For the text-containing cell, return its midpoint in (X, Y) coordinate format. 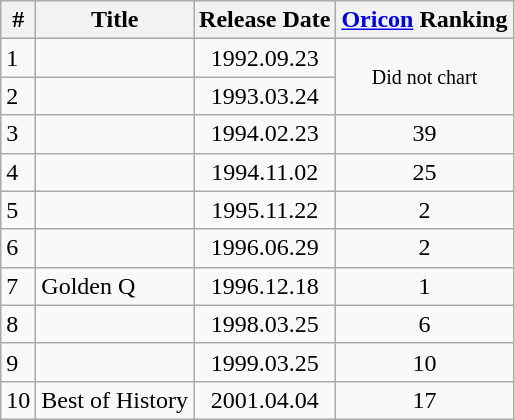
Title (115, 20)
1996.12.18 (265, 286)
8 (18, 324)
2001.04.04 (265, 400)
1992.09.23 (265, 58)
1994.02.23 (265, 134)
Best of History (115, 400)
25 (424, 172)
Oricon Ranking (424, 20)
1993.03.24 (265, 96)
Golden Q (115, 286)
39 (424, 134)
17 (424, 400)
9 (18, 362)
3 (18, 134)
1998.03.25 (265, 324)
4 (18, 172)
1994.11.02 (265, 172)
5 (18, 210)
7 (18, 286)
1995.11.22 (265, 210)
1999.03.25 (265, 362)
# (18, 20)
1996.06.29 (265, 248)
Release Date (265, 20)
Did not chart (424, 77)
